From the cell containing the given text, extract its center point as [X, Y] coordinate. 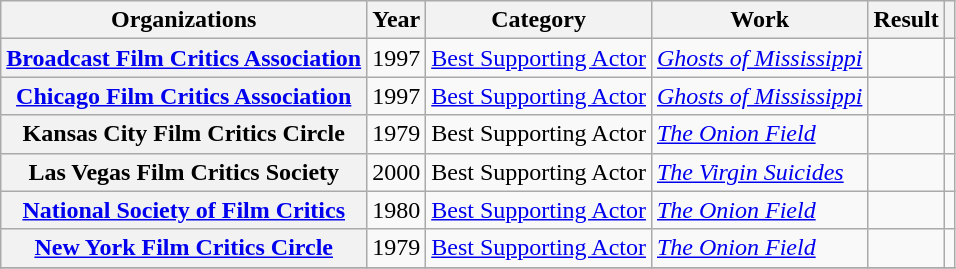
Las Vegas Film Critics Society [184, 172]
Chicago Film Critics Association [184, 96]
Year [396, 20]
2000 [396, 172]
Category [539, 20]
National Society of Film Critics [184, 210]
Result [906, 20]
Kansas City Film Critics Circle [184, 134]
The Virgin Suicides [759, 172]
Work [759, 20]
Organizations [184, 20]
Broadcast Film Critics Association [184, 58]
1980 [396, 210]
New York Film Critics Circle [184, 248]
